Output the (X, Y) coordinate of the center of the cell containing the given text.  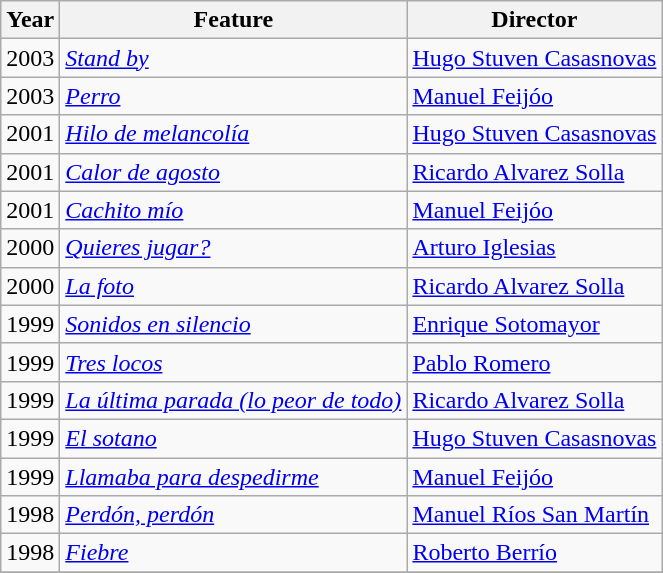
Enrique Sotomayor (534, 324)
Year (30, 20)
Llamaba para despedirme (234, 477)
Roberto Berrío (534, 553)
La foto (234, 286)
La última parada (lo peor de todo) (234, 400)
Cachito mío (234, 210)
Quieres jugar? (234, 248)
Calor de agosto (234, 172)
Fiebre (234, 553)
Stand by (234, 58)
Manuel Ríos San Martín (534, 515)
Arturo Iglesias (534, 248)
Perdón, perdón (234, 515)
El sotano (234, 438)
Pablo Romero (534, 362)
Sonidos en silencio (234, 324)
Director (534, 20)
Perro (234, 96)
Feature (234, 20)
Tres locos (234, 362)
Hilo de melancolía (234, 134)
